Output the [x, y] coordinate of the center of the cell containing the given text.  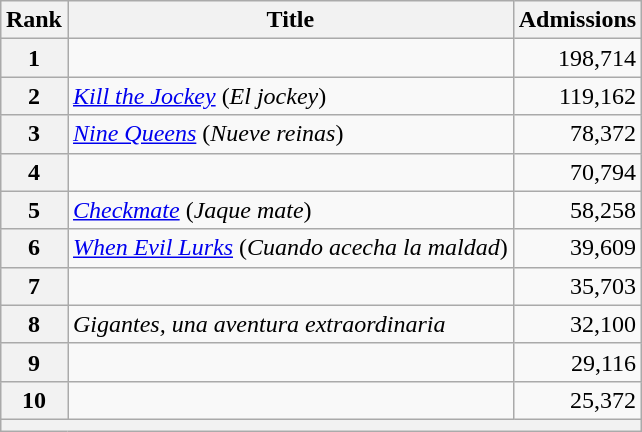
5 [34, 210]
Gigantes, una aventura extraordinaria [291, 324]
25,372 [577, 400]
6 [34, 248]
70,794 [577, 172]
Checkmate (Jaque mate) [291, 210]
When Evil Lurks (Cuando acecha la maldad) [291, 248]
9 [34, 362]
198,714 [577, 58]
39,609 [577, 248]
58,258 [577, 210]
Title [291, 20]
7 [34, 286]
119,162 [577, 96]
3 [34, 134]
Nine Queens (Nueve reinas) [291, 134]
Kill the Jockey (El jockey) [291, 96]
Rank [34, 20]
Admissions [577, 20]
35,703 [577, 286]
29,116 [577, 362]
1 [34, 58]
10 [34, 400]
78,372 [577, 134]
32,100 [577, 324]
8 [34, 324]
2 [34, 96]
4 [34, 172]
